Provide the [x, y] coordinate of the cell's center where the given text is located.  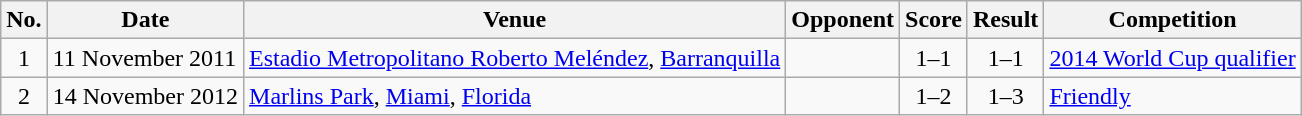
11 November 2011 [145, 58]
Opponent [843, 20]
Score [934, 20]
Estadio Metropolitano Roberto Meléndez, Barranquilla [515, 58]
Marlins Park, Miami, Florida [515, 96]
No. [24, 20]
Date [145, 20]
Result [1005, 20]
1–2 [934, 96]
1–3 [1005, 96]
Competition [1172, 20]
14 November 2012 [145, 96]
Venue [515, 20]
1 [24, 58]
2014 World Cup qualifier [1172, 58]
2 [24, 96]
Friendly [1172, 96]
